Return the (x, y) coordinate for the center point of the cell that contains the specified text.  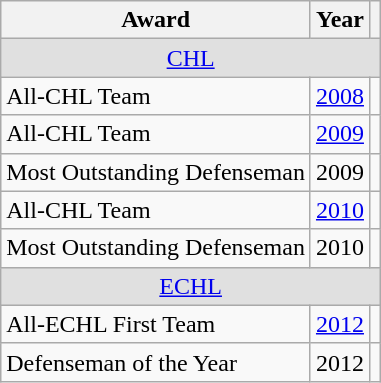
ECHL (191, 286)
CHL (191, 58)
Defenseman of the Year (156, 362)
All-ECHL First Team (156, 324)
Award (156, 20)
Year (340, 20)
2008 (340, 96)
